Determine the (X, Y) coordinate at the center of the cell enclosing the given text.  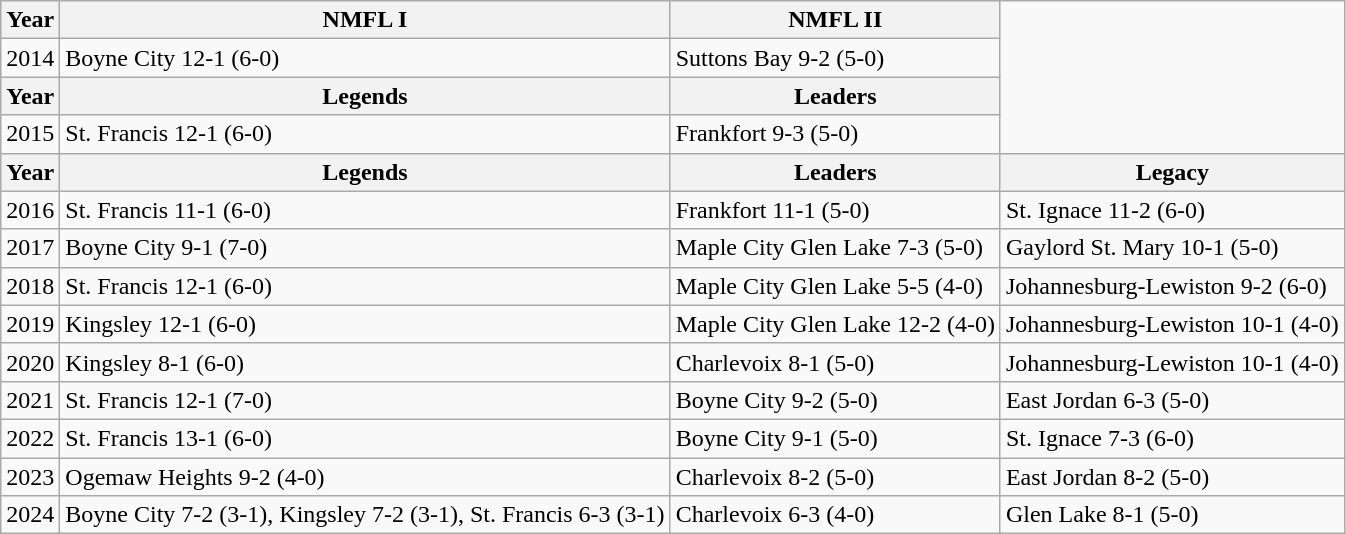
Charlevoix 8-2 (5-0) (835, 477)
2019 (30, 324)
Suttons Bay 9-2 (5-0) (835, 58)
St. Ignace 11-2 (6-0) (1172, 210)
2020 (30, 362)
2021 (30, 400)
Maple City Glen Lake 5-5 (4-0) (835, 286)
St. Francis 12-1 (7-0) (365, 400)
2023 (30, 477)
Johannesburg-Lewiston 9-2 (6-0) (1172, 286)
2016 (30, 210)
Boyne City 9-2 (5-0) (835, 400)
2024 (30, 515)
2017 (30, 248)
Legacy (1172, 172)
East Jordan 6-3 (5-0) (1172, 400)
Frankfort 9-3 (5-0) (835, 134)
Charlevoix 6-3 (4-0) (835, 515)
Frankfort 11-1 (5-0) (835, 210)
St. Francis 11-1 (6-0) (365, 210)
Maple City Glen Lake 7-3 (5-0) (835, 248)
NMFL I (365, 20)
Kingsley 12-1 (6-0) (365, 324)
Glen Lake 8-1 (5-0) (1172, 515)
NMFL II (835, 20)
Boyne City 9-1 (5-0) (835, 438)
2022 (30, 438)
East Jordan 8-2 (5-0) (1172, 477)
Ogemaw Heights 9-2 (4-0) (365, 477)
Maple City Glen Lake 12-2 (4-0) (835, 324)
St. Ignace 7-3 (6-0) (1172, 438)
Boyne City 12-1 (6-0) (365, 58)
Charlevoix 8-1 (5-0) (835, 362)
2015 (30, 134)
Kingsley 8-1 (6-0) (365, 362)
2018 (30, 286)
Boyne City 9-1 (7-0) (365, 248)
Gaylord St. Mary 10-1 (5-0) (1172, 248)
Boyne City 7-2 (3-1), Kingsley 7-2 (3-1), St. Francis 6-3 (3-1) (365, 515)
St. Francis 13-1 (6-0) (365, 438)
2014 (30, 58)
